Find where the given text appears and provide that cell's center as [x, y] coordinate. 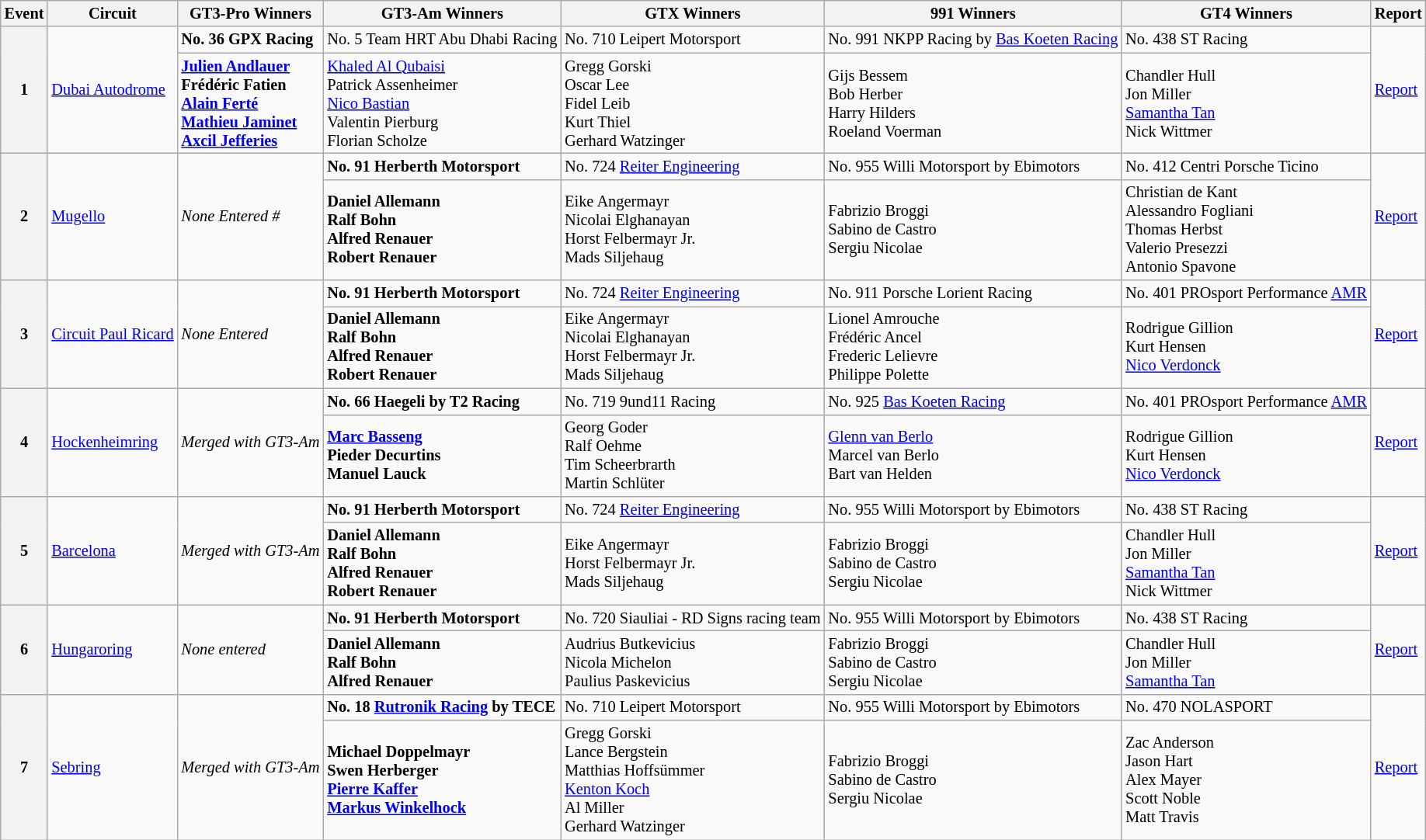
GTX Winners [693, 13]
No. 18 Rutronik Racing by TECE [442, 707]
Georg Goder Ralf Oehme Tim Scheerbrarth Martin Schlüter [693, 456]
6 [25, 649]
1 [25, 90]
Michael Doppelmayr Swen Herberger Pierre Kaffer Markus Winkelhock [442, 780]
Marc Basseng Pieder Decurtins Manuel Lauck [442, 456]
4 [25, 443]
Chandler Hull Jon Miller Samantha Tan [1246, 662]
Julien Andlauer Frédéric Fatien Alain Ferté Mathieu Jaminet Axcil Jefferies [250, 103]
No. 925 Bas Koeten Racing [974, 401]
991 Winners [974, 13]
GT3-Pro Winners [250, 13]
None Entered [250, 334]
7 [25, 767]
Gijs Bessem Bob Herber Harry Hilders Roeland Voerman [974, 103]
Event [25, 13]
None entered [250, 649]
No. 5 Team HRT Abu Dhabi Racing [442, 40]
No. 412 Centri Porsche Ticino [1246, 166]
Gregg Gorski Oscar Lee Fidel Leib Kurt Thiel Gerhard Watzinger [693, 103]
GT4 Winners [1246, 13]
Lionel Amrouche Frédéric Ancel Frederic Lelievre Philippe Polette [974, 347]
Daniel Allemann Ralf Bohn Alfred Renauer [442, 662]
Gregg Gorski Lance Bergstein Matthias Hoffsümmer Kenton Koch Al Miller Gerhard Watzinger [693, 780]
Hungaroring [112, 649]
Eike Angermayr Horst Felbermayr Jr. Mads Siljehaug [693, 564]
3 [25, 334]
Audrius Butkevicius Nicola Michelon Paulius Paskevicius [693, 662]
Christian de Kant Alessandro Fogliani Thomas Herbst Valerio Presezzi Antonio Spavone [1246, 230]
No. 36 GPX Racing [250, 40]
No. 991 NKPP Racing by Bas Koeten Racing [974, 40]
Circuit [112, 13]
2 [25, 216]
Mugello [112, 216]
5 [25, 550]
Dubai Autodrome [112, 90]
No. 66 Haegeli by T2 Racing [442, 401]
No. 720 Siauliai - RD Signs racing team [693, 618]
GT3-Am Winners [442, 13]
No. 911 Porsche Lorient Racing [974, 293]
Khaled Al Qubaisi Patrick Assenheimer Nico Bastian Valentin Pierburg Florian Scholze [442, 103]
Sebring [112, 767]
Zac Anderson Jason Hart Alex Mayer Scott Noble Matt Travis [1246, 780]
No. 470 NOLASPORT [1246, 707]
Glenn van Berlo Marcel van Berlo Bart van Helden [974, 456]
No. 719 9und11 Racing [693, 401]
None Entered # [250, 216]
Circuit Paul Ricard [112, 334]
Barcelona [112, 550]
Hockenheimring [112, 443]
